Determine the [x, y] coordinate at the center of the cell enclosing the given text.  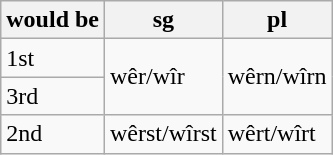
1st [53, 58]
sg [164, 20]
would be [53, 20]
wêrn/wîrn [277, 77]
wêr/wîr [164, 77]
wêrt/wîrt [277, 134]
3rd [53, 96]
wêrst/wîrst [164, 134]
pl [277, 20]
2nd [53, 134]
